Scan for the cell matching the given text and deliver its [X, Y] coordinate at center. 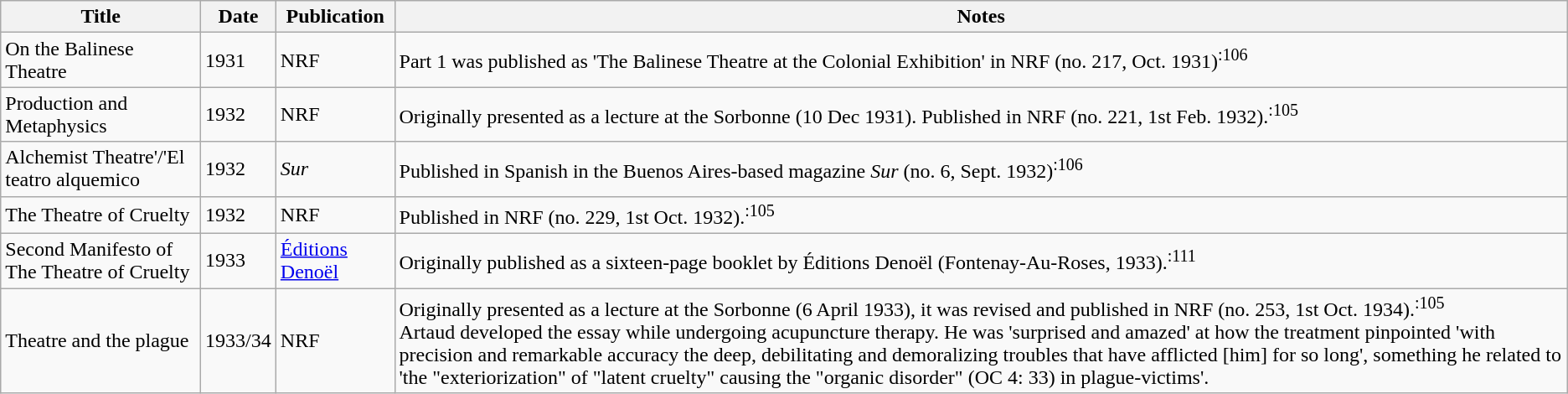
Second Manifesto of The Theatre of Cruelty [101, 262]
Originally presented as a lecture at the Sorbonne (10 Dec 1931). Published in NRF (no. 221, 1st Feb. 1932).:105 [981, 114]
Date [239, 17]
Title [101, 17]
Notes [981, 17]
Originally published as a sixteen-page booklet by Éditions Denoël (Fontenay-Au-Roses, 1933).:111 [981, 262]
The Theatre of Cruelty [101, 215]
1933/34 [239, 341]
Part 1 was published as 'The Balinese Theatre at the Colonial Exhibition' in NRF (no. 217, Oct. 1931):106 [981, 60]
Production and Metaphysics [101, 114]
Sur [335, 169]
Theatre and the plague [101, 341]
Publication [335, 17]
Éditions Denoël [335, 262]
1931 [239, 60]
Published in Spanish in the Buenos Aires-based magazine Sur (no. 6, Sept. 1932):106 [981, 169]
Alchemist Theatre'/'El teatro alquemico [101, 169]
On the Balinese Theatre [101, 60]
Published in NRF (no. 229, 1st Oct. 1932).:105 [981, 215]
1933 [239, 262]
